Identify which cell holds the provided text, then report its [x, y] central coordinate. 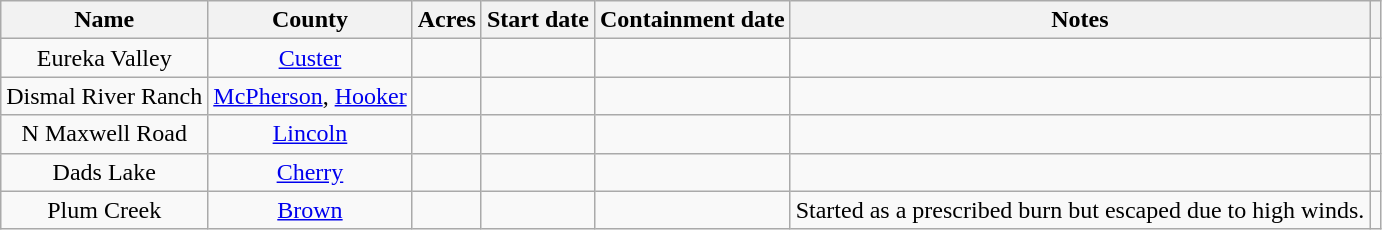
Custer [310, 58]
Acres [446, 20]
Eureka Valley [104, 58]
Notes [1080, 20]
Dads Lake [104, 172]
Containment date [692, 20]
McPherson, Hooker [310, 96]
County [310, 20]
Cherry [310, 172]
N Maxwell Road [104, 134]
Dismal River Ranch [104, 96]
Name [104, 20]
Start date [538, 20]
Plum Creek [104, 210]
Brown [310, 210]
Lincoln [310, 134]
Started as a prescribed burn but escaped due to high winds. [1080, 210]
